Pinpoint the cell where the given text exists, returning its [X, Y] midpoint coordinate. 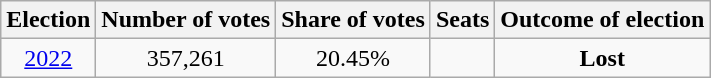
Outcome of election [602, 20]
2022 [48, 58]
357,261 [186, 58]
Lost [602, 58]
Seats [462, 20]
Election [48, 20]
20.45% [354, 58]
Share of votes [354, 20]
Number of votes [186, 20]
